Scan for the cell matching the given text and deliver its [x, y] coordinate at center. 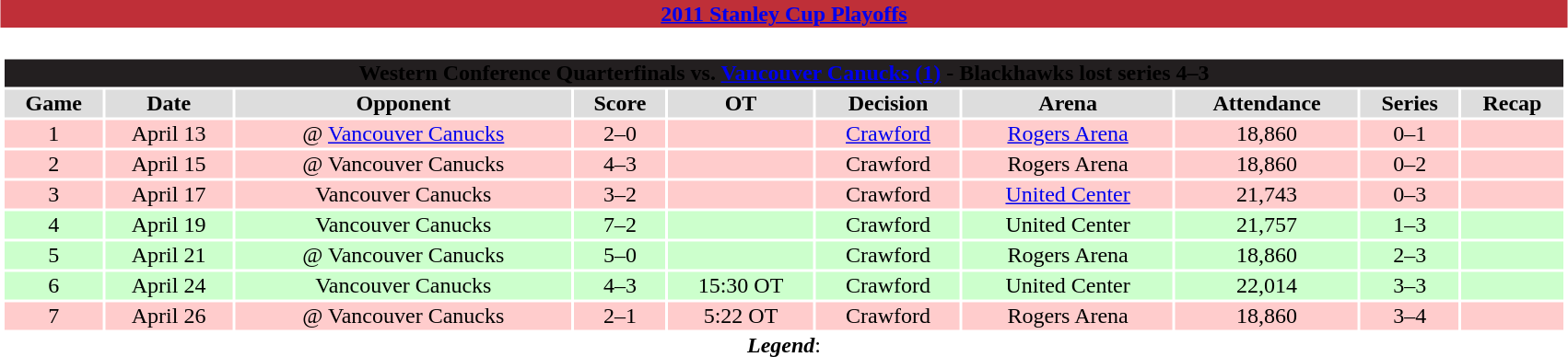
Western Conference Quarterfinals vs. Vancouver Canucks (1) - Blackhawks lost series 4–3 [783, 73]
3–3 [1410, 286]
2011 Stanley Cup Playoffs [784, 14]
2 [53, 165]
April 19 [169, 225]
April 24 [169, 286]
21,757 [1267, 225]
0–2 [1410, 165]
April 21 [169, 255]
5:22 OT [741, 316]
April 13 [169, 133]
Attendance [1267, 104]
3–4 [1410, 316]
Opponent [404, 104]
0–3 [1410, 194]
Score [621, 104]
4 [53, 225]
April 17 [169, 194]
15:30 OT [741, 286]
5 [53, 255]
Arena [1068, 104]
7–2 [621, 225]
6 [53, 286]
7 [53, 316]
April 15 [169, 165]
3–2 [621, 194]
22,014 [1267, 286]
0–1 [1410, 133]
5–0 [621, 255]
April 26 [169, 316]
Date [169, 104]
21,743 [1267, 194]
Recap [1513, 104]
Series [1410, 104]
OT [741, 104]
1–3 [1410, 225]
3 [53, 194]
2–1 [621, 316]
2–0 [621, 133]
Game [53, 104]
Decision [888, 104]
1 [53, 133]
2–3 [1410, 255]
